Find where the given text appears and provide that cell's center as [X, Y] coordinate. 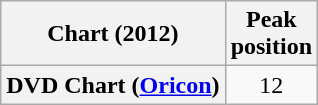
Chart (2012) [113, 34]
DVD Chart (Oricon) [113, 85]
Peak position [271, 34]
12 [271, 85]
